Scan for the cell matching the given text and deliver its [X, Y] coordinate at center. 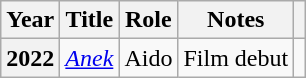
Title [90, 20]
Year [30, 20]
Notes [236, 20]
Role [148, 20]
Anek [90, 58]
Film debut [236, 58]
2022 [30, 58]
Aido [148, 58]
